Scan for the cell matching the given text and deliver its (x, y) coordinate at center. 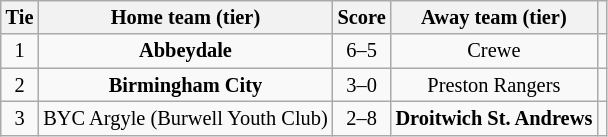
3 (20, 118)
Away team (tier) (494, 17)
2–8 (362, 118)
Abbeydale (185, 51)
Tie (20, 17)
1 (20, 51)
2 (20, 85)
BYC Argyle (Burwell Youth Club) (185, 118)
6–5 (362, 51)
3–0 (362, 85)
Birmingham City (185, 85)
Home team (tier) (185, 17)
Droitwich St. Andrews (494, 118)
Score (362, 17)
Crewe (494, 51)
Preston Rangers (494, 85)
